Return [x, y] of the center of cell containing provided text 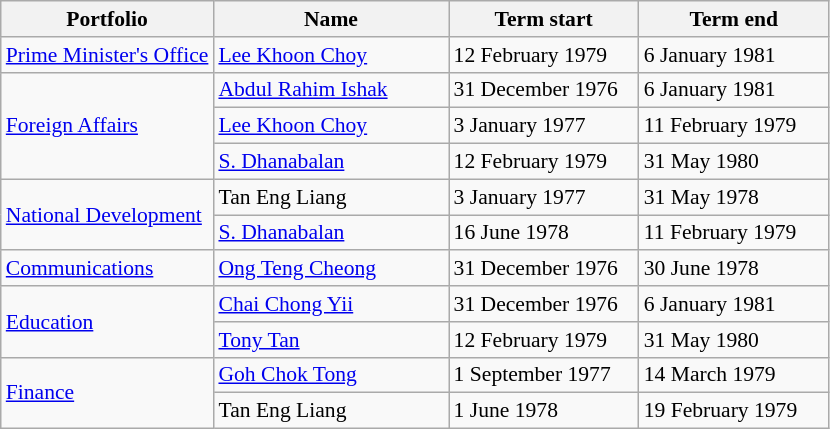
Foreign Affairs [108, 126]
Goh Chok Tong [330, 375]
Abdul Rahim Ishak [330, 90]
31 May 1978 [734, 197]
30 June 1978 [734, 269]
Term start [544, 19]
Name [330, 19]
Tony Tan [330, 340]
Education [108, 322]
16 June 1978 [544, 233]
Ong Teng Cheong [330, 269]
1 June 1978 [544, 411]
Chai Chong Yii [330, 304]
Term end [734, 19]
Prime Minister's Office [108, 55]
14 March 1979 [734, 375]
19 February 1979 [734, 411]
Finance [108, 392]
Communications [108, 269]
Portfolio [108, 19]
1 September 1977 [544, 375]
National Development [108, 214]
